From the cell containing the given text, extract its center point as (X, Y) coordinate. 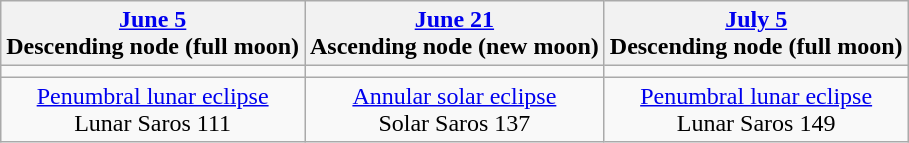
July 5Descending node (full moon) (756, 34)
Annular solar eclipseSolar Saros 137 (454, 110)
Penumbral lunar eclipseLunar Saros 111 (153, 110)
Penumbral lunar eclipseLunar Saros 149 (756, 110)
June 5Descending node (full moon) (153, 34)
June 21Ascending node (new moon) (454, 34)
